Provide the [x, y] coordinate of the cell's center where the given text is located.  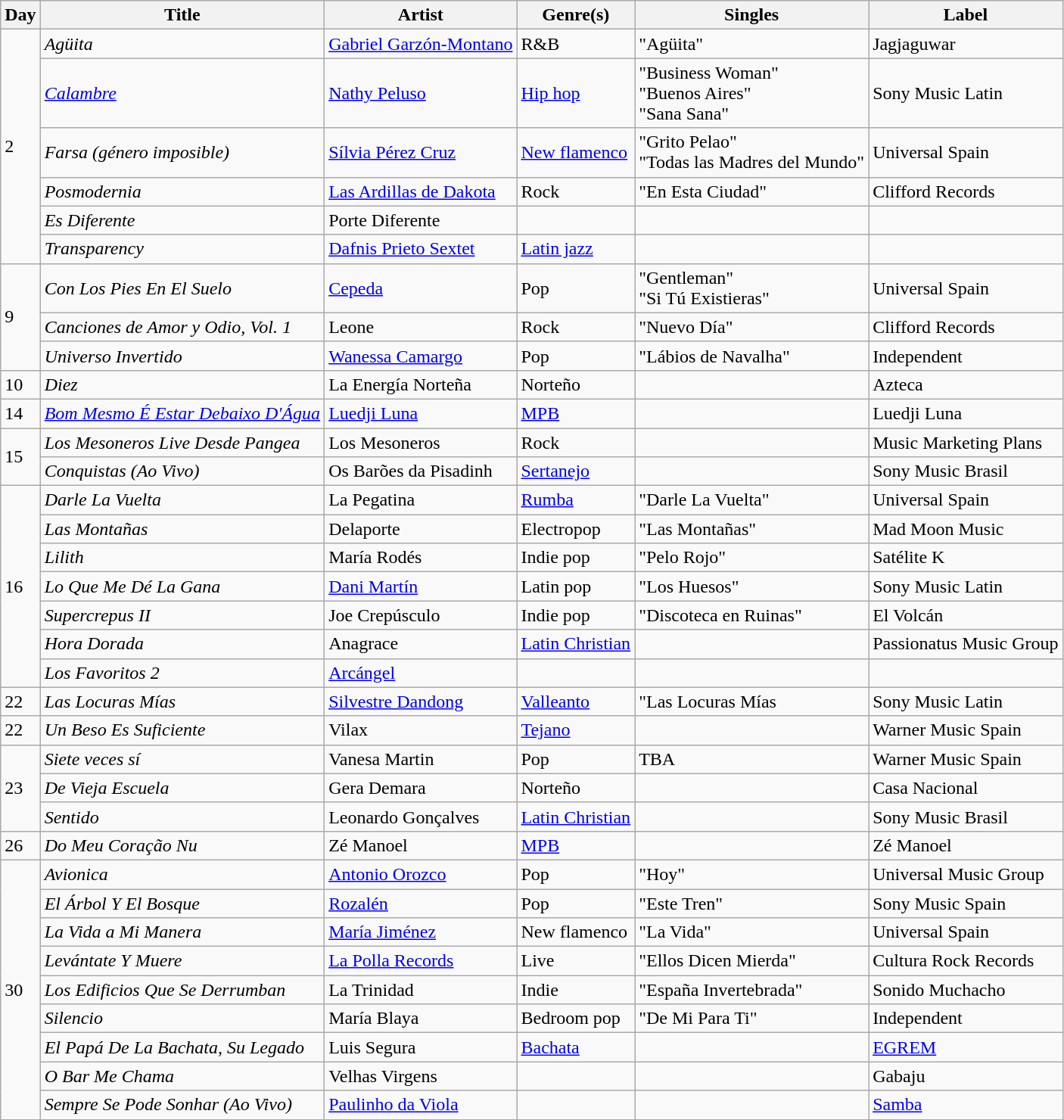
"Hoy" [752, 874]
Conquistas (Ao Vivo) [182, 471]
Passionatus Music Group [966, 644]
Sílvia Pérez Cruz [421, 153]
Casa Nacional [966, 788]
Singles [752, 15]
Los Edificios Que Se Derrumban [182, 990]
"Business Woman""Buenos Aires""Sana Sana" [752, 93]
Farsa (género imposible) [182, 153]
Delaporte [421, 529]
Un Beso Es Suficiente [182, 730]
Gabriel Garzón-Montano [421, 44]
María Rodés [421, 558]
Lilith [182, 558]
Velhas Virgens [421, 1076]
Music Marketing Plans [966, 443]
16 [20, 586]
Day [20, 15]
"La Vida" [752, 932]
María Jiménez [421, 932]
Bachata [576, 1047]
Latin jazz [576, 249]
Universal Music Group [966, 874]
Avionica [182, 874]
Bedroom pop [576, 1019]
María Blaya [421, 1019]
Tejano [576, 730]
Transparency [182, 249]
Dafnis Prieto Sextet [421, 249]
"Los Huesos" [752, 586]
Silvestre Dandong [421, 702]
10 [20, 384]
"Ellos Dicen Mierda" [752, 961]
Azteca [966, 384]
La Energía Norteña [421, 384]
"Lábios de Navalha" [752, 356]
Las Ardillas de Dakota [421, 191]
Mad Moon Music [966, 529]
"Nuevo Día" [752, 327]
"Grito Pelao""Todas las Madres del Mundo" [752, 153]
"Gentleman""Si Tú Existieras" [752, 288]
Darle La Vuelta [182, 500]
Nathy Peluso [421, 93]
Posmodernia [182, 191]
Vanesa Martin [421, 759]
"Darle La Vuelta" [752, 500]
"En Esta Ciudad" [752, 191]
"Este Tren" [752, 903]
Los Mesoneros [421, 443]
Agüita [182, 44]
15 [20, 457]
El Papá De La Bachata, Su Legado [182, 1047]
La Pegatina [421, 500]
La Vida a Mi Manera [182, 932]
"De Mi Para Ti" [752, 1019]
Leonardo Gonçalves [421, 817]
Es Diferente [182, 220]
Luis Segura [421, 1047]
Genre(s) [576, 15]
14 [20, 413]
El Árbol Y El Bosque [182, 903]
Cepeda [421, 288]
Wanessa Camargo [421, 356]
Silencio [182, 1019]
Cultura Rock Records [966, 961]
Indie [576, 990]
2 [20, 147]
La Trinidad [421, 990]
Sempre Se Pode Sonhar (Ao Vivo) [182, 1105]
Los Mesoneros Live Desde Pangea [182, 443]
Os Barões da Pisadinh [421, 471]
O Bar Me Chama [182, 1076]
EGREM [966, 1047]
Las Locuras Mías [182, 702]
Valleanto [576, 702]
Rozalén [421, 903]
Antonio Orozco [421, 874]
Canciones de Amor y Odio, Vol. 1 [182, 327]
Los Favoritos 2 [182, 673]
Vilax [421, 730]
Sertanejo [576, 471]
Calambre [182, 93]
"Discoteca en Ruinas" [752, 615]
Paulinho da Viola [421, 1105]
Sentido [182, 817]
Title [182, 15]
Leone [421, 327]
Live [576, 961]
Sonido Muchacho [966, 990]
Electropop [576, 529]
Joe Crepúsculo [421, 615]
Siete veces sí [182, 759]
Satélite K [966, 558]
R&B [576, 44]
Lo Que Me Dé La Gana [182, 586]
Gera Demara [421, 788]
9 [20, 316]
Latin pop [576, 586]
30 [20, 990]
Gabaju [966, 1076]
Label [966, 15]
Rumba [576, 500]
La Polla Records [421, 961]
"Agüita" [752, 44]
Universo Invertido [182, 356]
Las Montañas [182, 529]
Hip hop [576, 93]
Supercrepus II [182, 615]
Diez [182, 384]
Samba [966, 1105]
Anagrace [421, 644]
Con Los Pies En El Suelo [182, 288]
Jagjaguwar [966, 44]
Dani Martín [421, 586]
Do Meu Coração Nu [182, 845]
Artist [421, 15]
"Pelo Rojo" [752, 558]
Bom Mesmo É Estar Debaixo D'Água [182, 413]
Levántate Y Muere [182, 961]
Porte Diferente [421, 220]
Hora Dorada [182, 644]
26 [20, 845]
23 [20, 788]
"Las Locuras Mías [752, 702]
"Las Montañas" [752, 529]
"España Invertebrada" [752, 990]
De Vieja Escuela [182, 788]
Arcángel [421, 673]
TBA [752, 759]
El Volcán [966, 615]
Sony Music Spain [966, 903]
